Search for the cell housing the specified text and yield its (X, Y) center coordinate. 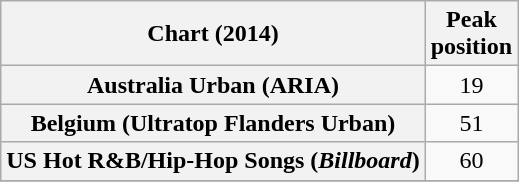
19 (471, 85)
Belgium (Ultratop Flanders Urban) (213, 123)
51 (471, 123)
Chart (2014) (213, 34)
US Hot R&B/Hip-Hop Songs (Billboard) (213, 161)
60 (471, 161)
Peakposition (471, 34)
Australia Urban (ARIA) (213, 85)
